Capture the cell that displays the provided text and extract its [x, y] central coordinate. 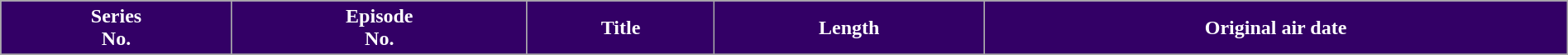
Original air date [1275, 28]
SeriesNo. [117, 28]
EpisodeNo. [379, 28]
Title [620, 28]
Length [849, 28]
